For the text-containing cell, return its midpoint in (X, Y) coordinate format. 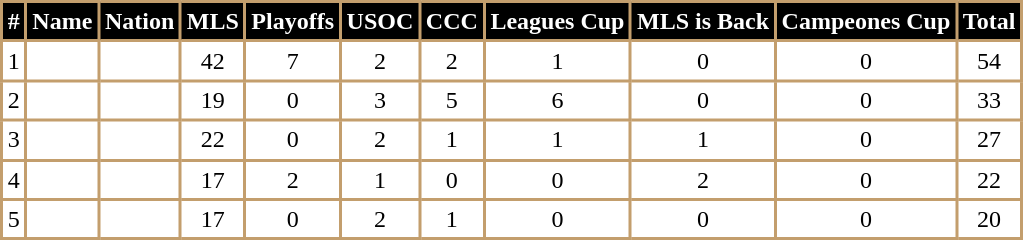
Playoffs (292, 22)
4 (14, 180)
42 (214, 61)
33 (990, 101)
54 (990, 61)
Total (990, 22)
MLS (214, 22)
19 (214, 101)
MLS is Back (704, 22)
Name (62, 22)
7 (292, 61)
6 (558, 101)
USOC (380, 22)
Campeones Cup (866, 22)
Leagues Cup (558, 22)
20 (990, 219)
CCC (452, 22)
27 (990, 140)
Nation (140, 22)
# (14, 22)
